From the cell containing the given text, extract its center point as [X, Y] coordinate. 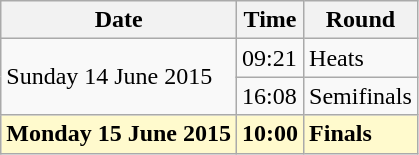
Date [119, 20]
10:00 [270, 134]
Monday 15 June 2015 [119, 134]
09:21 [270, 58]
Semifinals [361, 96]
Finals [361, 134]
Round [361, 20]
16:08 [270, 96]
Time [270, 20]
Sunday 14 June 2015 [119, 77]
Heats [361, 58]
